Return (X, Y) of the center of cell containing provided text 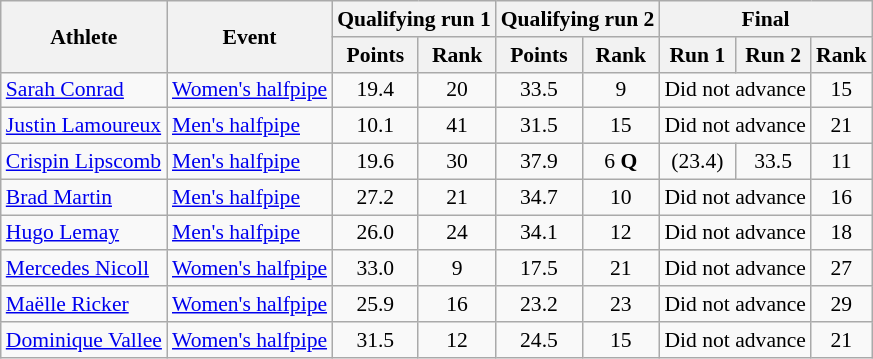
34.1 (539, 233)
27 (842, 269)
23.2 (539, 304)
19.4 (375, 90)
Mercedes Nicoll (84, 269)
20 (456, 90)
Event (250, 36)
Run 1 (697, 55)
Sarah Conrad (84, 90)
37.9 (539, 162)
Qualifying run 2 (578, 19)
33.0 (375, 269)
29 (842, 304)
Maëlle Ricker (84, 304)
Brad Martin (84, 197)
6 Q (620, 162)
Athlete (84, 36)
Hugo Lemay (84, 233)
18 (842, 233)
19.6 (375, 162)
26.0 (375, 233)
17.5 (539, 269)
41 (456, 126)
Final (765, 19)
Crispin Lipscomb (84, 162)
23 (620, 304)
27.2 (375, 197)
11 (842, 162)
10.1 (375, 126)
Dominique Vallee (84, 340)
Qualifying run 1 (414, 19)
Justin Lamoureux (84, 126)
24 (456, 233)
30 (456, 162)
(23.4) (697, 162)
Run 2 (773, 55)
24.5 (539, 340)
25.9 (375, 304)
10 (620, 197)
34.7 (539, 197)
